Detect which cell encompasses the target text, then output its (x, y) center coordinate. 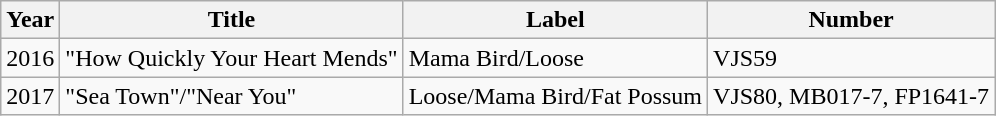
Title (232, 20)
2016 (30, 58)
Number (852, 20)
VJS59 (852, 58)
VJS80, MB017-7, FP1641-7 (852, 96)
"Sea Town"/"Near You" (232, 96)
Mama Bird/Loose (555, 58)
Year (30, 20)
Loose/Mama Bird/Fat Possum (555, 96)
2017 (30, 96)
Label (555, 20)
"How Quickly Your Heart Mends" (232, 58)
